Find where the given text appears and provide that cell's center as (X, Y) coordinate. 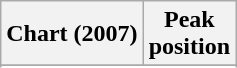
Peak position (189, 34)
Chart (2007) (72, 34)
